Pinpoint the cell where the given text exists, returning its [X, Y] midpoint coordinate. 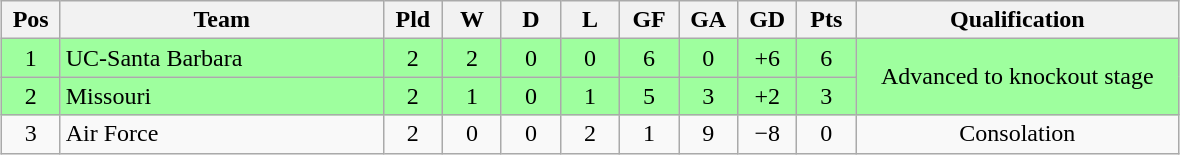
Qualification [1018, 20]
GA [708, 20]
UC-Santa Barbara [222, 58]
Pos [30, 20]
GF [650, 20]
Missouri [222, 96]
5 [650, 96]
D [530, 20]
L [590, 20]
Advanced to knockout stage [1018, 77]
Air Force [222, 134]
Pld [412, 20]
−8 [768, 134]
Consolation [1018, 134]
9 [708, 134]
+2 [768, 96]
Pts [826, 20]
GD [768, 20]
W [472, 20]
+6 [768, 58]
Team [222, 20]
